Search for the cell housing the specified text and yield its (x, y) center coordinate. 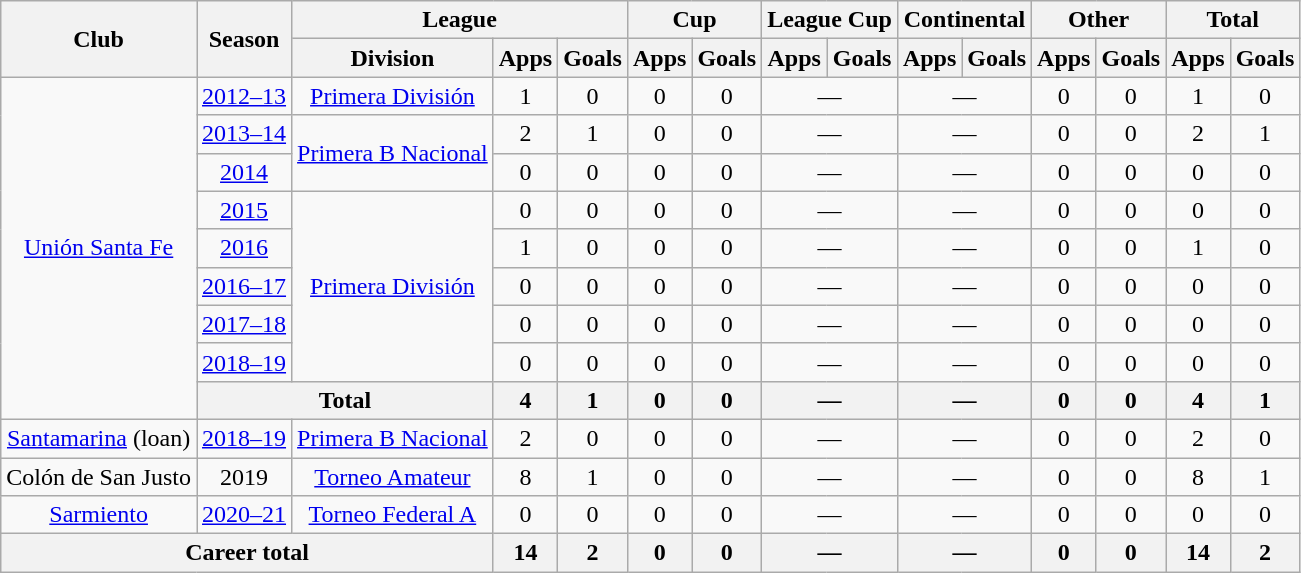
2012–13 (244, 96)
Career total (247, 553)
Continental (964, 20)
2019 (244, 477)
Club (99, 39)
2017–18 (244, 324)
2014 (244, 172)
2013–14 (244, 134)
2016 (244, 248)
Torneo Amateur (393, 477)
2015 (244, 210)
Torneo Federal A (393, 515)
Colón de San Justo (99, 477)
Other (1099, 20)
League Cup (830, 20)
Season (244, 39)
Sarmiento (99, 515)
Division (393, 58)
2020–21 (244, 515)
League (460, 20)
Cup (694, 20)
Santamarina (loan) (99, 438)
2016–17 (244, 286)
Unión Santa Fe (99, 248)
